Pinpoint the cell where the given text exists, returning its [x, y] midpoint coordinate. 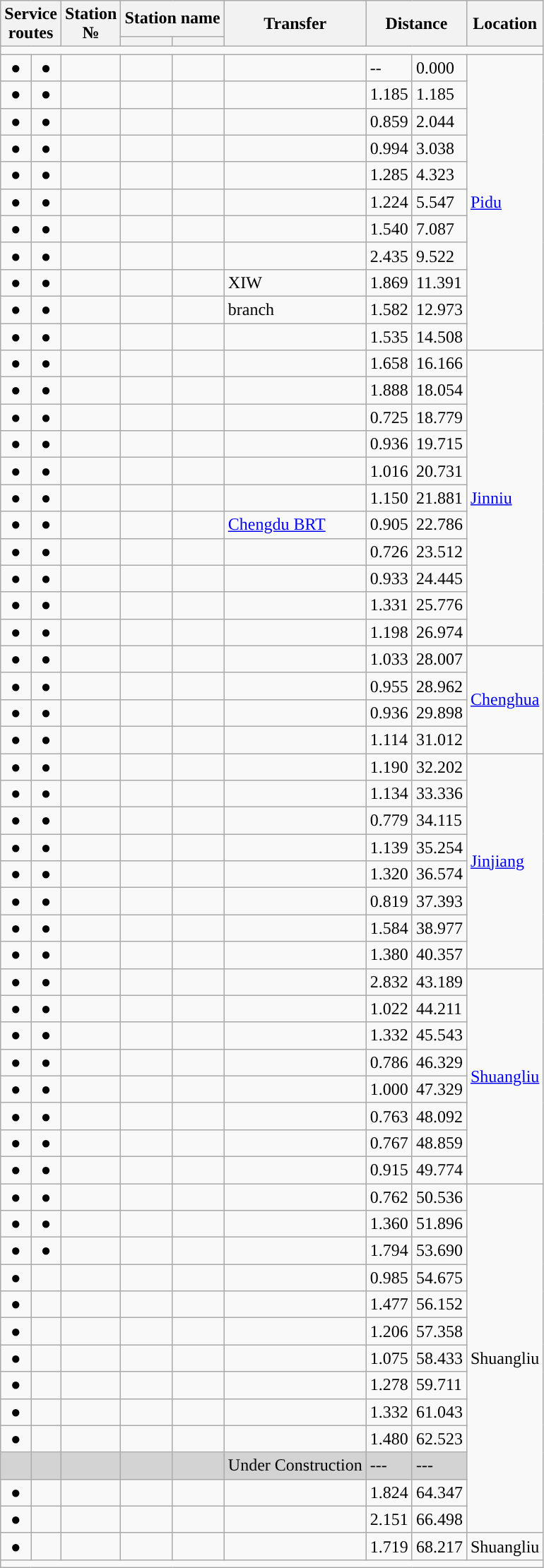
0.994 [389, 148]
29.898 [439, 713]
Location [504, 24]
XIW [295, 283]
1.000 [389, 1089]
1.224 [389, 202]
Transfer [295, 24]
Distance [416, 24]
1.582 [389, 309]
Serviceroutes [31, 24]
38.977 [439, 928]
12.973 [439, 309]
Station name [172, 18]
9.522 [439, 256]
21.881 [439, 498]
1.114 [389, 740]
1.134 [389, 794]
1.535 [389, 337]
branch [295, 309]
0.779 [389, 821]
0.786 [389, 1062]
1.022 [389, 1009]
0.725 [389, 417]
1.198 [389, 632]
24.445 [439, 578]
1.278 [389, 1385]
0.955 [389, 686]
5.547 [439, 202]
1.477 [389, 1305]
2.435 [389, 256]
18.779 [439, 417]
45.543 [439, 1035]
50.536 [439, 1197]
0.767 [389, 1143]
Jinjiang [504, 860]
1.075 [389, 1358]
46.329 [439, 1062]
0.763 [389, 1116]
1.360 [389, 1224]
1.658 [389, 364]
0.819 [389, 901]
0.915 [389, 1170]
1.139 [389, 848]
0.933 [389, 578]
19.715 [439, 444]
2.151 [389, 1519]
Station№ [90, 24]
1.824 [389, 1492]
40.357 [439, 955]
25.776 [439, 605]
14.508 [439, 337]
53.690 [439, 1251]
1.584 [389, 928]
34.115 [439, 821]
1.719 [389, 1546]
49.774 [439, 1170]
1.480 [389, 1439]
2.044 [439, 121]
0.000 [439, 68]
54.675 [439, 1278]
66.498 [439, 1519]
37.393 [439, 901]
16.166 [439, 364]
0.985 [389, 1278]
0.726 [389, 552]
1.869 [389, 283]
-- [389, 68]
61.043 [439, 1412]
31.012 [439, 740]
23.512 [439, 552]
Pidu [504, 202]
56.152 [439, 1305]
36.574 [439, 874]
18.054 [439, 391]
1.033 [389, 659]
28.007 [439, 659]
58.433 [439, 1358]
59.711 [439, 1385]
Jinniu [504, 499]
Under Construction [295, 1466]
57.358 [439, 1331]
1.888 [389, 391]
32.202 [439, 766]
0.859 [389, 121]
64.347 [439, 1492]
1.285 [389, 175]
47.329 [439, 1089]
0.905 [389, 525]
1.380 [389, 955]
44.211 [439, 1009]
1.331 [389, 605]
1.794 [389, 1251]
35.254 [439, 848]
3.038 [439, 148]
Chengdu BRT [295, 525]
1.540 [389, 229]
Chenghua [504, 699]
1.320 [389, 874]
48.859 [439, 1143]
4.323 [439, 175]
43.189 [439, 982]
1.016 [389, 471]
28.962 [439, 686]
62.523 [439, 1439]
51.896 [439, 1224]
1.150 [389, 498]
68.217 [439, 1546]
33.336 [439, 794]
1.190 [389, 766]
20.731 [439, 471]
22.786 [439, 525]
2.832 [389, 982]
0.762 [389, 1197]
1.206 [389, 1331]
26.974 [439, 632]
7.087 [439, 229]
11.391 [439, 283]
48.092 [439, 1116]
